Pinpoint the cell where the given text exists, returning its (X, Y) midpoint coordinate. 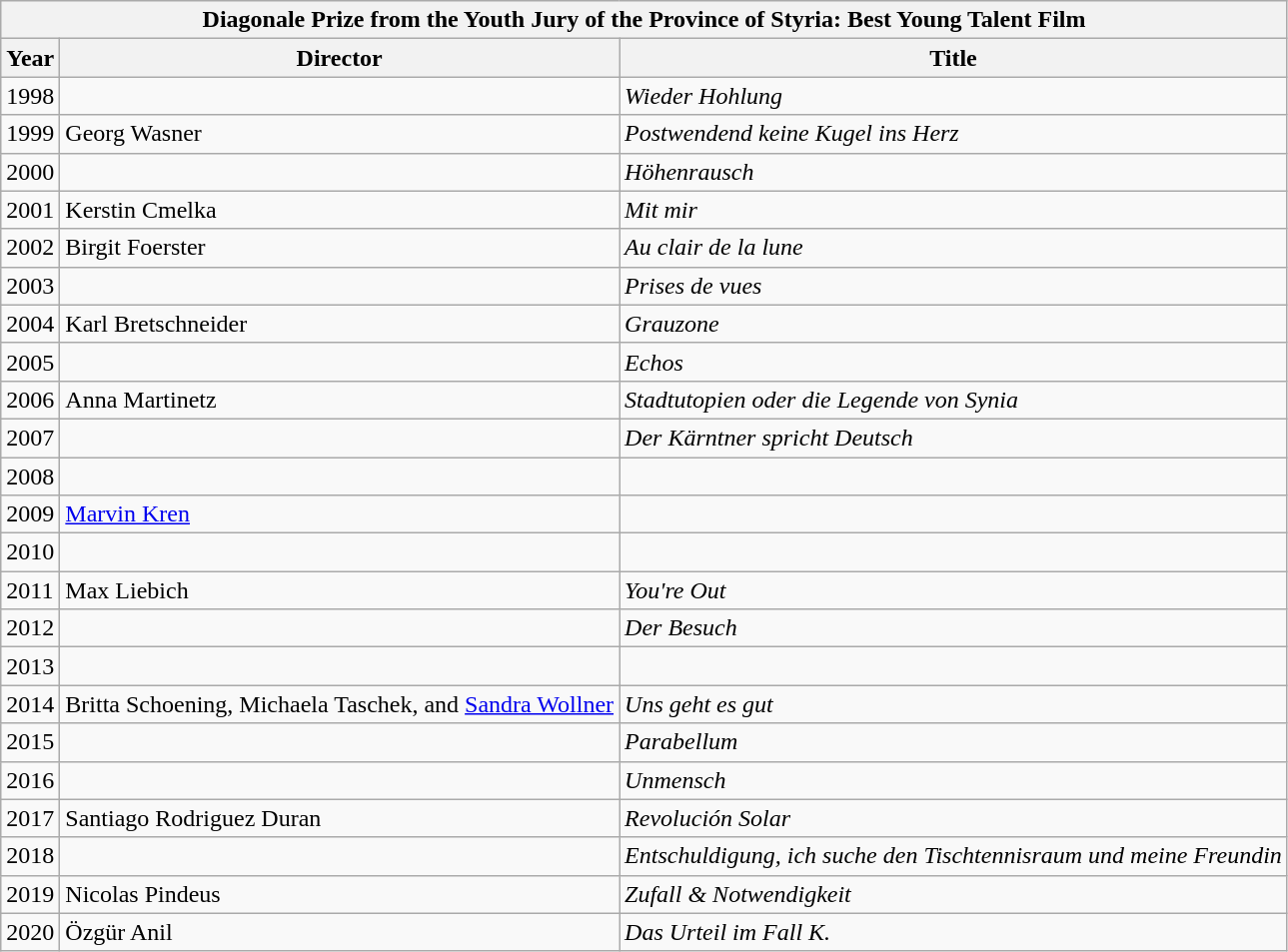
Unmensch (953, 780)
2008 (30, 476)
2004 (30, 324)
Kerstin Cmelka (340, 210)
Nicolas Pindeus (340, 894)
2002 (30, 248)
Grauzone (953, 324)
Höhenrausch (953, 172)
Santiago Rodriguez Duran (340, 818)
Georg Wasner (340, 134)
Der Kärntner spricht Deutsch (953, 438)
2009 (30, 514)
2018 (30, 856)
You're Out (953, 590)
Karl Bretschneider (340, 324)
2000 (30, 172)
Director (340, 58)
Entschuldigung, ich suche den Tischtennisraum und meine Freundin (953, 856)
Max Liebich (340, 590)
Postwendend keine Kugel ins Herz (953, 134)
Wieder Hohlung (953, 96)
Revolución Solar (953, 818)
2010 (30, 552)
Özgür Anil (340, 932)
Birgit Foerster (340, 248)
Mit mir (953, 210)
Parabellum (953, 742)
Britta Schoening, Michaela Taschek, and Sandra Wollner (340, 704)
Marvin Kren (340, 514)
Der Besuch (953, 628)
2012 (30, 628)
1998 (30, 96)
2014 (30, 704)
2019 (30, 894)
Das Urteil im Fall K. (953, 932)
Stadtutopien oder die Legende von Synia (953, 400)
2015 (30, 742)
2003 (30, 286)
Au clair de la lune (953, 248)
Zufall & Notwendigkeit (953, 894)
Title (953, 58)
Prises de vues (953, 286)
Diagonale Prize from the Youth Jury of the Province of Styria: Best Young Talent Film (644, 20)
1999 (30, 134)
Year (30, 58)
2001 (30, 210)
2005 (30, 362)
2011 (30, 590)
2006 (30, 400)
2013 (30, 666)
2020 (30, 932)
Anna Martinetz (340, 400)
2016 (30, 780)
Echos (953, 362)
Uns geht es gut (953, 704)
2007 (30, 438)
2017 (30, 818)
